Pinpoint the cell where the given text exists, returning its [X, Y] midpoint coordinate. 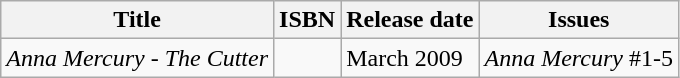
ISBN [308, 20]
March 2009 [410, 58]
Anna Mercury #1-5 [578, 58]
Release date [410, 20]
Issues [578, 20]
Title [138, 20]
Anna Mercury - The Cutter [138, 58]
